Pinpoint the cell where the given text exists, returning its (x, y) midpoint coordinate. 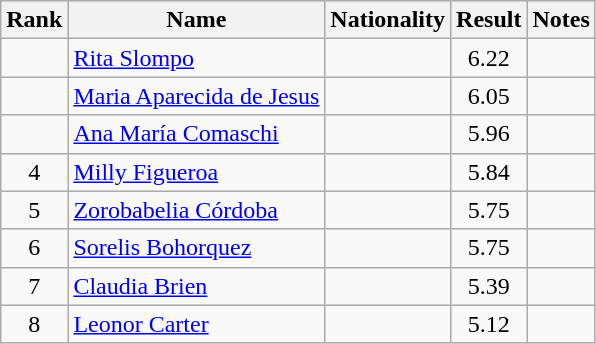
6.05 (489, 96)
Milly Figueroa (196, 172)
Name (196, 20)
5.96 (489, 134)
Zorobabelia Córdoba (196, 210)
5.12 (489, 324)
Maria Aparecida de Jesus (196, 96)
Rita Slompo (196, 58)
5 (34, 210)
Sorelis Bohorquez (196, 248)
7 (34, 286)
6 (34, 248)
8 (34, 324)
5.84 (489, 172)
Ana María Comaschi (196, 134)
Leonor Carter (196, 324)
Claudia Brien (196, 286)
6.22 (489, 58)
5.39 (489, 286)
Result (489, 20)
Nationality (388, 20)
Notes (561, 20)
4 (34, 172)
Rank (34, 20)
